Return the [X, Y] coordinate for the center point of the cell that contains the specified text.  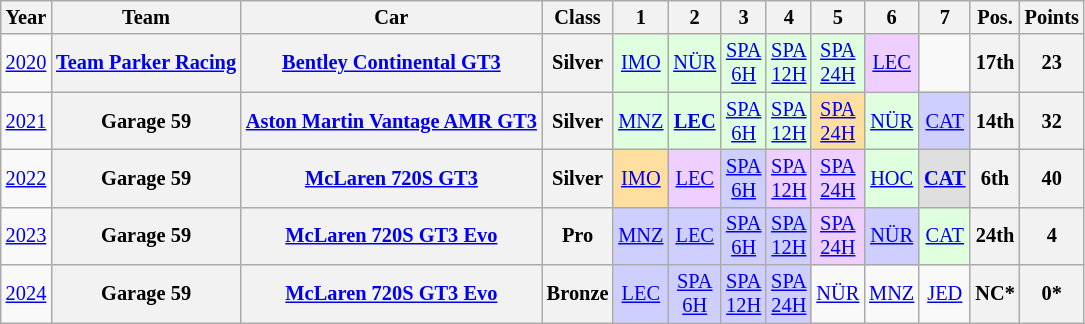
23 [1052, 63]
2 [694, 17]
Pro [578, 236]
6th [994, 178]
2024 [26, 294]
NC* [994, 294]
2022 [26, 178]
Points [1052, 17]
Team [146, 17]
3 [744, 17]
17th [994, 63]
14th [994, 121]
Aston Martin Vantage AMR GT3 [392, 121]
HOC [892, 178]
Bronze [578, 294]
24th [994, 236]
32 [1052, 121]
JED [944, 294]
2023 [26, 236]
Class [578, 17]
1 [640, 17]
Car [392, 17]
6 [892, 17]
2020 [26, 63]
Bentley Continental GT3 [392, 63]
McLaren 720S GT3 [392, 178]
7 [944, 17]
Pos. [994, 17]
2021 [26, 121]
Year [26, 17]
5 [838, 17]
Team Parker Racing [146, 63]
0* [1052, 294]
40 [1052, 178]
